For the text-containing cell, return its midpoint in (x, y) coordinate format. 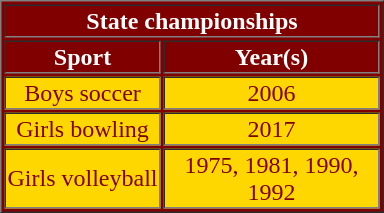
2006 (272, 92)
2017 (272, 128)
Boys soccer (82, 92)
Girls volleyball (82, 178)
Sport (82, 56)
State championships (192, 20)
1975, 1981, 1990, 1992 (272, 178)
Girls bowling (82, 128)
Year(s) (272, 56)
